From the cell containing the given text, extract its center point as (x, y) coordinate. 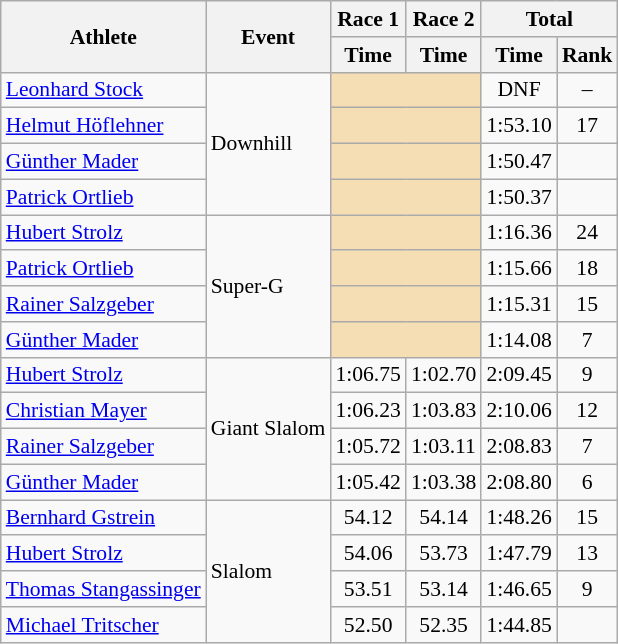
Athlete (104, 36)
1:06.23 (368, 411)
2:08.80 (518, 482)
Total (549, 19)
Race 1 (368, 19)
12 (588, 411)
Leonhard Stock (104, 90)
1:16.36 (518, 233)
– (588, 90)
1:14.08 (518, 340)
1:44.85 (518, 625)
2:10.06 (518, 411)
Michael Tritscher (104, 625)
Rank (588, 55)
Race 2 (444, 19)
1:47.79 (518, 554)
6 (588, 482)
17 (588, 126)
1:03.38 (444, 482)
53.14 (444, 589)
1:15.31 (518, 304)
Super-G (268, 286)
1:05.72 (368, 447)
1:15.66 (518, 269)
Christian Mayer (104, 411)
2:08.83 (518, 447)
54.12 (368, 518)
1:06.75 (368, 375)
54.06 (368, 554)
Bernhard Gstrein (104, 518)
53.73 (444, 554)
1:53.10 (518, 126)
Event (268, 36)
1:48.26 (518, 518)
52.35 (444, 625)
1:05.42 (368, 482)
Helmut Höflehner (104, 126)
1:03.83 (444, 411)
1:50.47 (518, 162)
DNF (518, 90)
Thomas Stangassinger (104, 589)
Downhill (268, 143)
1:03.11 (444, 447)
54.14 (444, 518)
1:50.37 (518, 197)
1:02.70 (444, 375)
13 (588, 554)
52.50 (368, 625)
Giant Slalom (268, 428)
1:46.65 (518, 589)
18 (588, 269)
2:09.45 (518, 375)
Slalom (268, 571)
24 (588, 233)
53.51 (368, 589)
